Provide the (x, y) coordinate of the cell's center where the given text is located.  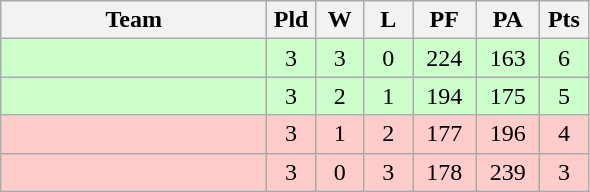
196 (508, 134)
175 (508, 96)
PF (444, 20)
239 (508, 172)
224 (444, 58)
L (388, 20)
5 (564, 96)
163 (508, 58)
6 (564, 58)
178 (444, 172)
Pts (564, 20)
Team (134, 20)
194 (444, 96)
4 (564, 134)
W (340, 20)
PA (508, 20)
177 (444, 134)
Pld (292, 20)
